Locate the cell with the specified text and output its (x, y) center coordinate. 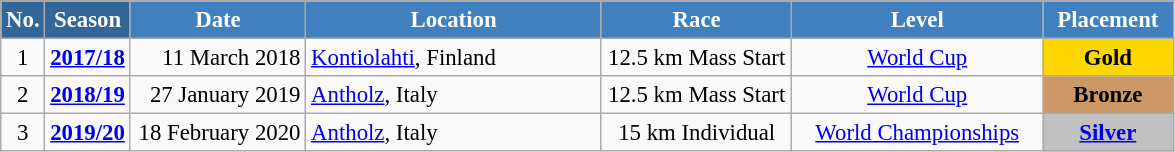
2019/20 (88, 133)
Placement (1108, 20)
27 January 2019 (218, 95)
Bronze (1108, 95)
11 March 2018 (218, 58)
Gold (1108, 58)
2018/19 (88, 95)
Season (88, 20)
Silver (1108, 133)
World Championships (918, 133)
Date (218, 20)
2 (23, 95)
Location (454, 20)
2017/18 (88, 58)
15 km Individual (696, 133)
Level (918, 20)
1 (23, 58)
Kontiolahti, Finland (454, 58)
Race (696, 20)
No. (23, 20)
3 (23, 133)
18 February 2020 (218, 133)
